Identify which cell holds the provided text, then report its (x, y) central coordinate. 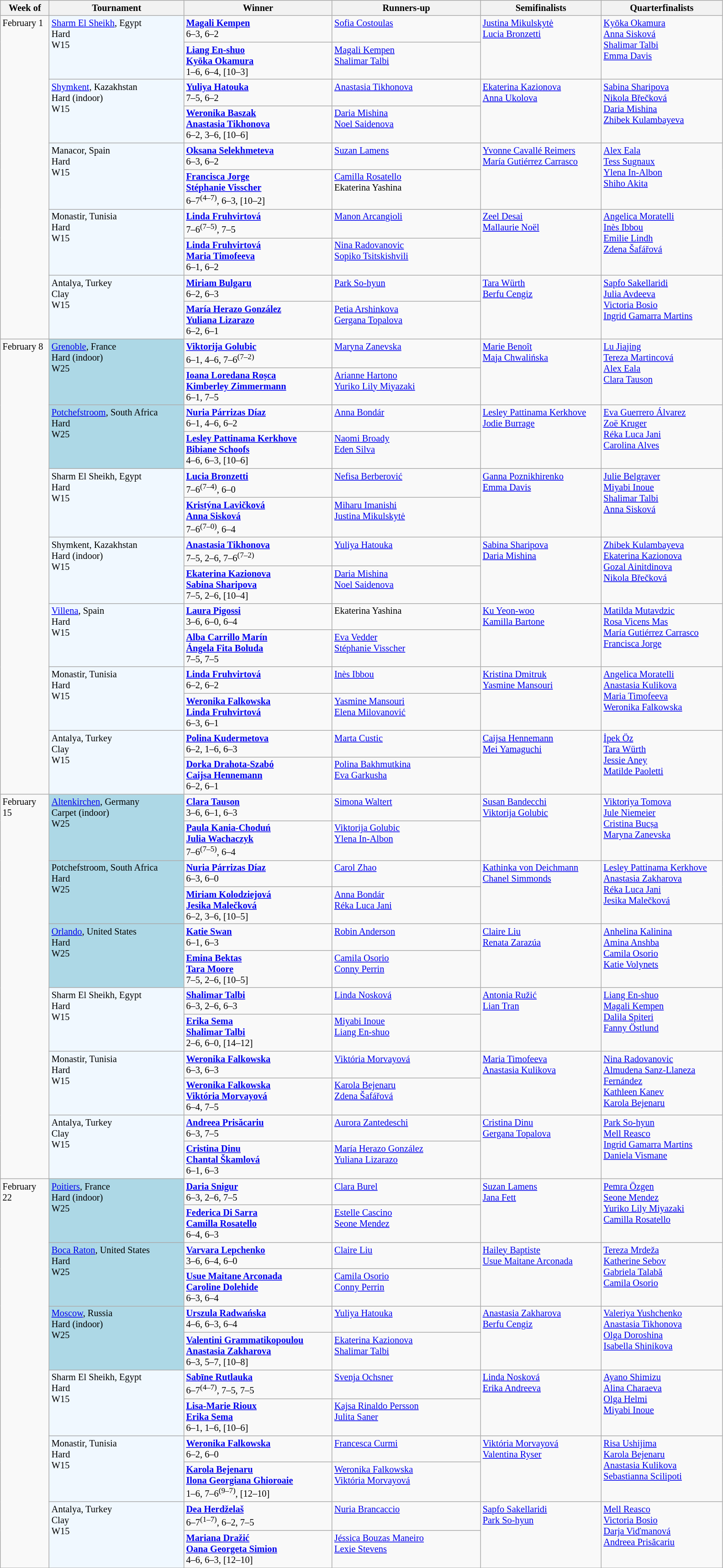
Miharu Imanishi Justina Mikulskytė (406, 517)
Valeriya Yushchenko Anastasia Tikhonova Olga Doroshina Isabella Shinikova (662, 1337)
Sapfo Sakellaridi Park So-hyun (541, 1535)
Inès Ibbou (406, 680)
Anna Bondár Réka Luca Jani (406, 905)
Robin Anderson (406, 937)
Maryna Zanevska (406, 353)
Lesley Pattinama Kerkhove Jodie Burrage (541, 437)
Ayano Shimizu Alina Charaeva Olga Helmi Miyabi Inoue (662, 1403)
Mariana Dražić Oana Georgeta Simion 4–6, 6–3, [12–10] (259, 1549)
Magali Kempen Shalimar Talbi (406, 61)
Clara Burel (406, 1192)
Anhelina Kalinina Amina Anshba Camila Osorio Katie Volynets (662, 955)
Justina Mikulskytė Lucia Bronzetti (541, 48)
Sapfo Sakellaridi Julia Avdeeva Victoria Bosio Ingrid Gamarra Martins (662, 307)
Claire Liu (406, 1255)
María Herazo González Yuliana Lizarazo 6–2, 6–1 (259, 320)
Carol Zhao (406, 873)
Moscow, Russia Hard (indoor) W25 (117, 1337)
Federica Di Sarra Camilla Rosatello 6–4, 6–3 (259, 1223)
Boca Raton, United States Hard W25 (117, 1274)
Angelica Moratelli Anastasia Kulikova Maria Timofeeva Weronika Falkowska (662, 698)
Angelica Moratelli Inès Ibbou Emilie Lindh Zdena Šafářová (662, 242)
Anastasia Zakharova Berfu Cengiz (541, 1337)
Dorka Drahota-Szabó Caijsa Hennemann 6–2, 6–1 (259, 776)
María Herazo González Yuliana Lizarazo (406, 1160)
Yvonne Cavallé Reimers María Gutiérrez Carrasco (541, 176)
Manon Arcangioli (406, 223)
Weronika Falkowska Linda Fruhvirtová 6–3, 6–1 (259, 712)
Naomi Broady Eden Silva (406, 450)
Sabina Sharipova Nikola Břečková Daria Mishina Zhibek Kulambayeva (662, 111)
Manacor, Spain Hard W15 (117, 176)
Semifinalists (541, 8)
Viktorija Golubic 6–1, 4–6, 7–6(7–2) (259, 353)
Emina Bektas Tara Moore 7–5, 2–6, [10–5] (259, 969)
Caijsa Hennemann Mei Yamaguchi (541, 762)
Sofia Costoulas (406, 29)
Francisca Jorge Stéphanie Visscher 6–7(4–7), 6–3, [10–2] (259, 189)
Poitiers, France Hard (indoor) W25 (117, 1210)
Ioana Loredana Roșca Kimberley Zimmermann 6–1, 7–5 (259, 386)
Anastasia Tikhonova 7–5, 2–6, 7–6(7–2) (259, 551)
Weronika Baszak Anastasia Tikhonova 6–2, 3–6, [10–6] (259, 124)
Simona Waltert (406, 808)
Magali Kempen 6–3, 6–2 (259, 29)
Viktória Morvayová Valentina Ryser (541, 1469)
Nina Radovanovic Almudena Sanz-Llaneza Fernández Kathleen Kanev Karola Bejenaru (662, 1083)
Maria Timofeeva Anastasia Kulikova (541, 1083)
February 15 (25, 986)
Paula Kania-Choduń Julia Wachaczyk 7–6(7–5), 6–4 (259, 840)
Nuria Brancaccio (406, 1516)
Weronika Falkowska Viktória Morvayová (406, 1482)
Kristýna Lavičková Anna Sisková 7–6(7–0), 6–4 (259, 517)
Ekaterina Kazionova Anna Ukolova (541, 111)
Aurora Zantedeschi (406, 1128)
Karola Bejenaru Ilona Georgiana Ghioroaie 1–6, 7–6(9–7), [12–10] (259, 1482)
Altenkirchen, Germany Carpet (indoor) W25 (117, 827)
Jéssica Bouzas Maneiro Lexie Stevens (406, 1549)
Weronika Falkowska Viktória Morvayová 6–4, 7–5 (259, 1096)
Tournament (117, 8)
Estelle Cascino Seone Mendez (406, 1223)
Eva Guerrero Álvarez Zoë Kruger Réka Luca Jani Carolina Alves (662, 437)
Quarterfinalists (662, 8)
Alex Eala Tess Sugnaux Ylena In-Albon Shiho Akita (662, 176)
Grenoble, France Hard (indoor) W25 (117, 372)
Linda Fruhvirtová Maria Timofeeva 6–1, 6–2 (259, 256)
February 22 (25, 1373)
Erika Sema Shalimar Talbi 2–6, 6–0, [14–12] (259, 1032)
Daria Snigur 6–3, 2–6, 7–5 (259, 1192)
Pemra Özgen Seone Mendez Yuriko Lily Miyazaki Camilla Rosatello (662, 1210)
Marie Benoît Maja Chwalińska (541, 372)
Laura Pigossi 3–6, 6–0, 6–4 (259, 617)
Susan Bandecchi Viktorija Golubic (541, 827)
Sabina Sharipova Daria Mishina (541, 570)
Svenja Ochsner (406, 1384)
Kathinka von Deichmann Chanel Simmonds (541, 892)
Tereza Mrdeža Katherine Sebov Gabriela Talabă Camila Osorio (662, 1274)
Lu Jiajing Tereza Martincová Alex Eala Clara Tauson (662, 372)
Kajsa Rinaldo Persson Julita Saner (406, 1417)
Linda Nosková Erika Andreeva (541, 1403)
Ekaterina Kazionova Sabina Sharipova 7–5, 2–6, [10–4] (259, 585)
Mell Reasco Victoria Bosio Darja Viďmanová Andreea Prisăcariu (662, 1535)
Ekaterina Kazionova Shalimar Talbi (406, 1351)
Shalimar Talbi 6–3, 2–6, 6–3 (259, 1001)
Marta Custic (406, 744)
Nuria Párrizas Díaz 6–1, 4–6, 6–2 (259, 418)
Liang En-shuo Magali Kempen Dalila Spiteri Fanny Östlund (662, 1019)
Kyōka Okamura Anna Sisková Shalimar Talbi Emma Davis (662, 48)
Viktória Morvayová (406, 1064)
February 8 (25, 566)
Varvara Lepchenko 3–6, 6–4, 6–0 (259, 1255)
Zeel Desai Mallaurie Noël (541, 242)
Ekaterina Yashina (406, 617)
Winner (259, 8)
Tara Würth Berfu Cengiz (541, 307)
Yuliya Hatouka 7–5, 6–2 (259, 92)
Weronika Falkowska 6–3, 6–3 (259, 1064)
Claire Liu Renata Zarazúa (541, 955)
Francesca Curmi (406, 1449)
Risa Ushijima Karola Bejenaru Anastasia Kulikova Sebastianna Scilipoti (662, 1469)
Polina Kudermetova 6–2, 1–6, 6–3 (259, 744)
Runners-up (406, 8)
Camilla Rosatello Ekaterina Yashina (406, 189)
İpek Öz Tara Würth Jessie Aney Matilde Paoletti (662, 762)
Matilda Mutavdzic Rosa Vicens Mas María Gutiérrez Carrasco Francisca Jorge (662, 635)
Lesley Pattinama Kerkhove Bibiane Schoofs 4–6, 6–3, [10–6] (259, 450)
Cristina Dinu Gergana Topalova (541, 1146)
Park So-hyun Mell Reasco Ingrid Gamarra Martins Daniela Vismane (662, 1146)
Oksana Selekhmeteva 6–3, 6–2 (259, 156)
Park So-hyun (406, 288)
Arianne Hartono Yuriko Lily Miyazaki (406, 386)
Nuria Párrizas Díaz 6–3, 6–0 (259, 873)
Liang En-shuo Kyōka Okamura 1–6, 6–4, [10–3] (259, 61)
Katie Swan 6–1, 6–3 (259, 937)
Julie Belgraver Miyabi Inoue Shalimar Talbi Anna Sisková (662, 503)
Urszula Radwańska 4–6, 6–3, 6–4 (259, 1319)
Miriam Bulgaru 6–2, 6–3 (259, 288)
Valentini Grammatikopoulou Anastasia Zakharova 6–3, 5–7, [10–8] (259, 1351)
Karola Bejenaru Zdena Šafářová (406, 1096)
Viktorija Golubic Ylena In-Albon (406, 840)
Anastasia Tikhonova (406, 92)
Zhibek Kulambayeva Ekaterina Kazionova Gozal Ainitdinova Nikola Břečková (662, 570)
Lesley Pattinama Kerkhove Anastasia Zakharova Réka Luca Jani Jesika Malečková (662, 892)
Anna Bondár (406, 418)
Orlando, United States Hard W25 (117, 955)
Suzan Lamens (406, 156)
Miyabi Inoue Liang En-shuo (406, 1032)
Dea Herdželaš 6–7(1–7), 6–2, 7–5 (259, 1516)
Nina Radovanovic Sopiko Tsitskishvili (406, 256)
Clara Tauson 3–6, 6–1, 6–3 (259, 808)
Petia Arshinkova Gergana Topalova (406, 320)
Ganna Poznikhirenko Emma Davis (541, 503)
Viktoriya Tomova Jule Niemeier Cristina Bucșa Maryna Zanevska (662, 827)
Alba Carrillo Marín Ángela Fita Boluda 7–5, 7–5 (259, 648)
Usue Maitane Arconada Caroline Dolehide 6–3, 6–4 (259, 1287)
Suzan Lamens Jana Fett (541, 1210)
Hailey Baptiste Usue Maitane Arconada (541, 1274)
Weronika Falkowska 6–2, 6–0 (259, 1449)
Week of (25, 8)
Ku Yeon-woo Kamilla Bartone (541, 635)
Lucia Bronzetti 7–6(7–4), 6–0 (259, 483)
Linda Fruhvirtová 6–2, 6–2 (259, 680)
Sabīne Rutlauka 6–7(4–7), 7–5, 7–5 (259, 1384)
Cristina Dinu Chantal Škamlová 6–1, 6–3 (259, 1160)
Linda Fruhvirtová 7–6(7–5), 7–5 (259, 223)
Lisa-Marie Rioux Erika Sema 6–1, 1–6, [10–6] (259, 1417)
Antonia Ružić Lian Tran (541, 1019)
Nefisa Berberović (406, 483)
Linda Nosková (406, 1001)
February 1 (25, 177)
Villena, Spain Hard W15 (117, 635)
Andreea Prisăcariu 6–3, 7–5 (259, 1128)
Yasmine Mansouri Elena Milovanović (406, 712)
Kristina Dmitruk Yasmine Mansouri (541, 698)
Polina Bakhmutkina Eva Garkusha (406, 776)
Eva Vedder Stéphanie Visscher (406, 648)
Miriam Kolodziejová Jesika Malečková 6–2, 3–6, [10–5] (259, 905)
